From the cell containing the given text, extract its center point as (x, y) coordinate. 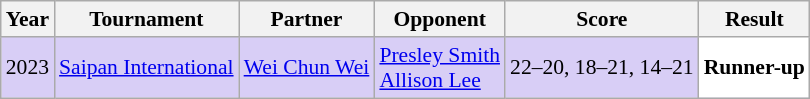
Saipan International (146, 68)
Opponent (440, 19)
Year (28, 19)
Tournament (146, 19)
Result (754, 19)
Wei Chun Wei (307, 68)
2023 (28, 68)
Score (602, 19)
Runner-up (754, 68)
Partner (307, 19)
Presley Smith Allison Lee (440, 68)
22–20, 18–21, 14–21 (602, 68)
